Return the [x, y] coordinate for the center point of the cell that contains the specified text.  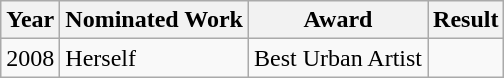
Year [30, 20]
2008 [30, 58]
Award [338, 20]
Best Urban Artist [338, 58]
Result [466, 20]
Nominated Work [154, 20]
Herself [154, 58]
